Pinpoint the cell where the given text exists, returning its [x, y] midpoint coordinate. 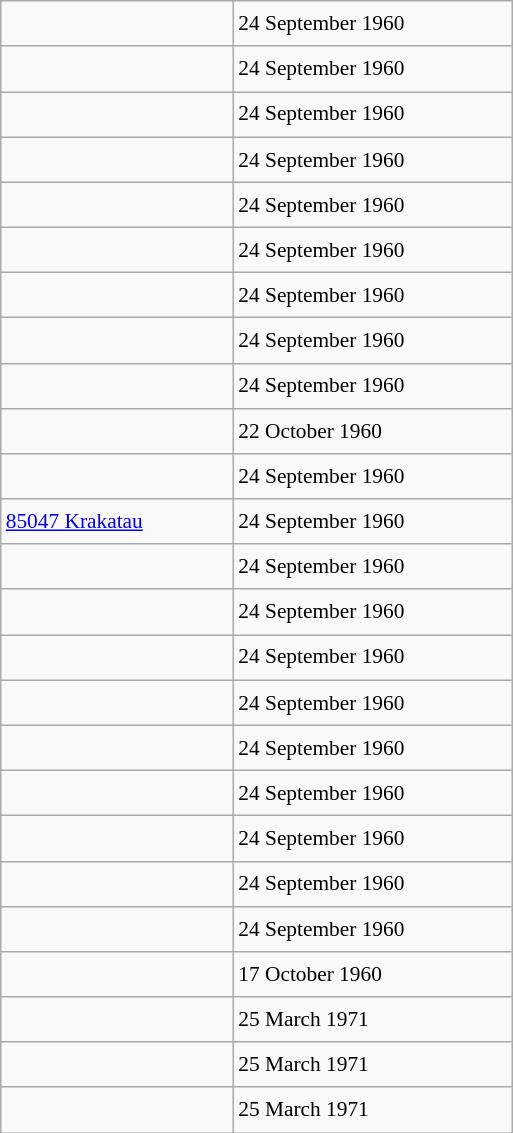
17 October 1960 [372, 974]
85047 Krakatau [118, 522]
22 October 1960 [372, 430]
